Return [X, Y] of the center of cell containing provided text 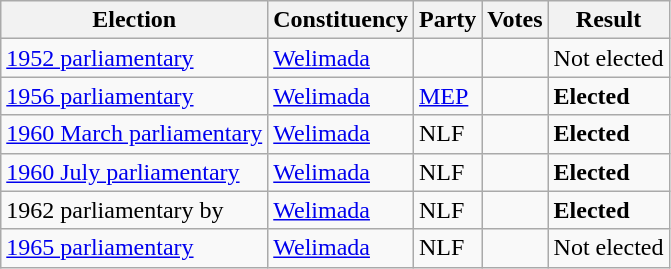
1965 parliamentary [134, 248]
Votes [515, 20]
Party [447, 20]
Election [134, 20]
Result [608, 20]
Constituency [341, 20]
1960 March parliamentary [134, 134]
1962 parliamentary by [134, 210]
MEP [447, 96]
1956 parliamentary [134, 96]
1952 parliamentary [134, 58]
1960 July parliamentary [134, 172]
